Provide the (X, Y) coordinate of the cell's center where the given text is located.  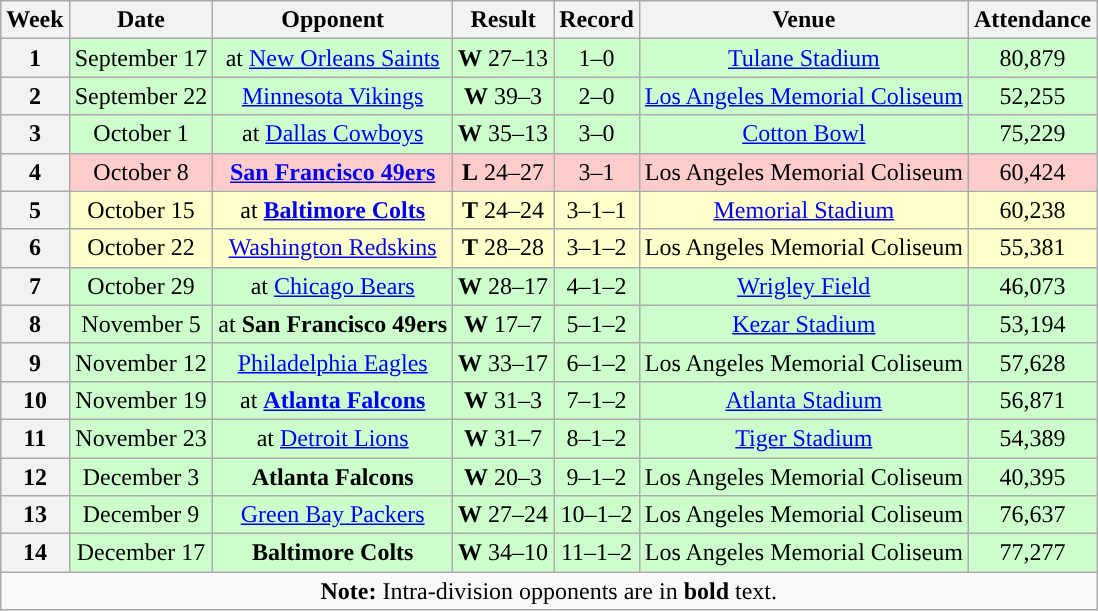
at Detroit Lions (333, 438)
2–0 (597, 96)
Green Bay Packers (333, 515)
4–1–2 (597, 286)
San Francisco 49ers (333, 172)
75,229 (1032, 134)
8 (35, 324)
at Atlanta Falcons (333, 400)
T 28–28 (504, 248)
11–1–2 (597, 553)
W 39–3 (504, 96)
September 22 (141, 96)
3–1–1 (597, 210)
56,871 (1032, 400)
5 (35, 210)
52,255 (1032, 96)
Baltimore Colts (333, 553)
W 31–7 (504, 438)
W 17–7 (504, 324)
1 (35, 58)
at New Orleans Saints (333, 58)
13 (35, 515)
11 (35, 438)
at Baltimore Colts (333, 210)
October 8 (141, 172)
Result (504, 20)
W 33–17 (504, 362)
Washington Redskins (333, 248)
Atlanta Falcons (333, 477)
W 27–13 (504, 58)
55,381 (1032, 248)
60,424 (1032, 172)
9 (35, 362)
December 9 (141, 515)
November 23 (141, 438)
Note: Intra-division opponents are in bold text. (549, 591)
November 5 (141, 324)
3–0 (597, 134)
Opponent (333, 20)
at Chicago Bears (333, 286)
9–1–2 (597, 477)
60,238 (1032, 210)
Tiger Stadium (804, 438)
6–1–2 (597, 362)
Cotton Bowl (804, 134)
Philadelphia Eagles (333, 362)
Kezar Stadium (804, 324)
53,194 (1032, 324)
December 17 (141, 553)
W 27–24 (504, 515)
Tulane Stadium (804, 58)
Minnesota Vikings (333, 96)
W 35–13 (504, 134)
Date (141, 20)
October 1 (141, 134)
September 17 (141, 58)
W 34–10 (504, 553)
W 28–17 (504, 286)
October 15 (141, 210)
2 (35, 96)
at San Francisco 49ers (333, 324)
Venue (804, 20)
57,628 (1032, 362)
46,073 (1032, 286)
3 (35, 134)
3–1 (597, 172)
Memorial Stadium (804, 210)
Attendance (1032, 20)
W 31–3 (504, 400)
7–1–2 (597, 400)
77,277 (1032, 553)
Week (35, 20)
November 19 (141, 400)
7 (35, 286)
October 29 (141, 286)
6 (35, 248)
November 12 (141, 362)
8–1–2 (597, 438)
Atlanta Stadium (804, 400)
12 (35, 477)
10 (35, 400)
at Dallas Cowboys (333, 134)
10–1–2 (597, 515)
4 (35, 172)
40,395 (1032, 477)
Record (597, 20)
76,637 (1032, 515)
W 20–3 (504, 477)
T 24–24 (504, 210)
Wrigley Field (804, 286)
3–1–2 (597, 248)
L 24–27 (504, 172)
December 3 (141, 477)
5–1–2 (597, 324)
80,879 (1032, 58)
1–0 (597, 58)
October 22 (141, 248)
54,389 (1032, 438)
14 (35, 553)
